From the cell containing the given text, extract its center point as [x, y] coordinate. 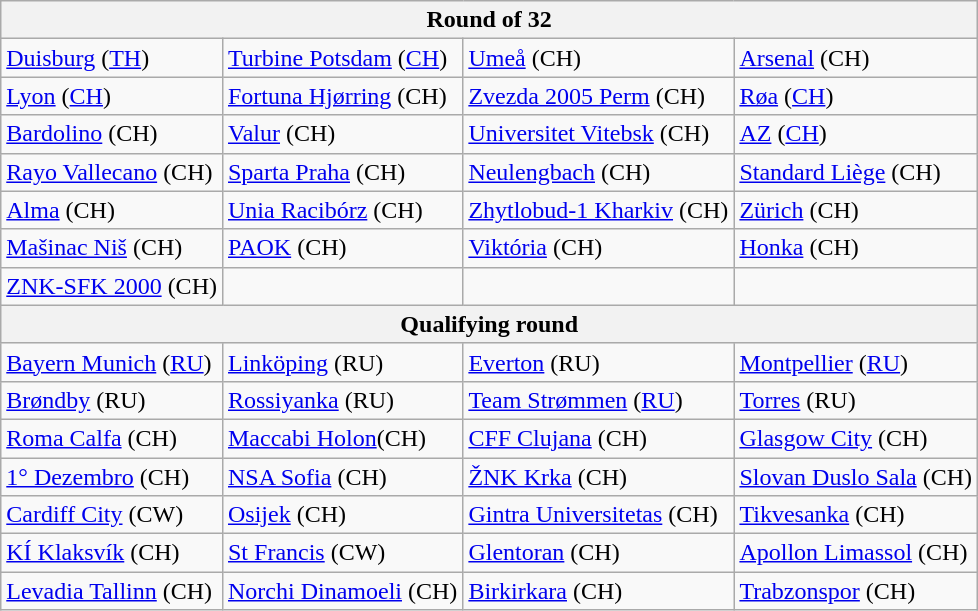
Osijek (CH) [342, 515]
Linköping (RU) [342, 362]
Røa (CH) [856, 96]
Zürich (CH) [856, 210]
Trabzonspor (CH) [856, 591]
Standard Liège (CH) [856, 172]
PAOK (CH) [342, 248]
CFF Clujana (CH) [598, 438]
Glasgow City (CH) [856, 438]
ŽNK Krka (CH) [598, 477]
NSA Sofia (CH) [342, 477]
ZNK-SFK 2000 (CH) [112, 286]
Glentoran (CH) [598, 553]
Torres (RU) [856, 400]
Team Strømmen (RU) [598, 400]
KÍ Klaksvík (CH) [112, 553]
Turbine Potsdam (CH) [342, 58]
Everton (RU) [598, 362]
Qualifying round [490, 324]
Valur (CH) [342, 134]
Slovan Duslo Sala (CH) [856, 477]
Bayern Munich (RU) [112, 362]
AZ (CH) [856, 134]
Cardiff City (CW) [112, 515]
Zvezda 2005 Perm (CH) [598, 96]
Gintra Universitetas (CH) [598, 515]
Birkirkara (CH) [598, 591]
Norchi Dinamoeli (CH) [342, 591]
Viktória (CH) [598, 248]
Honka (CH) [856, 248]
Round of 32 [490, 20]
Tikvesanka (CH) [856, 515]
Zhytlobud-1 Kharkiv (CH) [598, 210]
Lyon (CH) [112, 96]
Montpellier (RU) [856, 362]
Sparta Praha (CH) [342, 172]
Rossiyanka (RU) [342, 400]
Rayo Vallecano (CH) [112, 172]
Apollon Limassol (CH) [856, 553]
Mašinac Niš (CH) [112, 248]
Unia Racibórz (CH) [342, 210]
St Francis (CW) [342, 553]
Roma Calfa (CH) [112, 438]
Levadia Tallinn (CH) [112, 591]
Umeå (CH) [598, 58]
Fortuna Hjørring (CH) [342, 96]
Maccabi Holon(CH) [342, 438]
Neulengbach (CH) [598, 172]
Duisburg (TH) [112, 58]
Universitet Vitebsk (CH) [598, 134]
Bardolino (CH) [112, 134]
Brøndby (RU) [112, 400]
Alma (CH) [112, 210]
Arsenal (CH) [856, 58]
1° Dezembro (CH) [112, 477]
